Search for the cell housing the specified text and yield its [x, y] center coordinate. 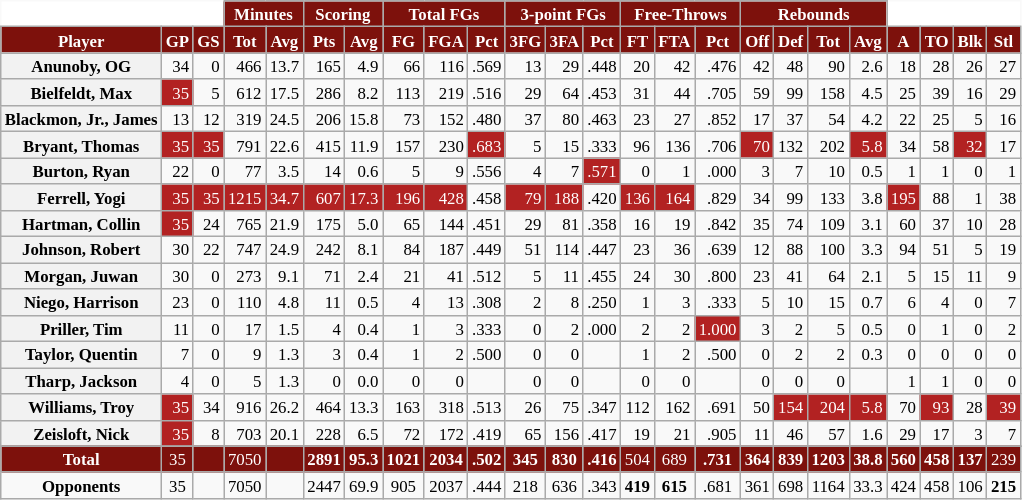
466 [245, 66]
69.9 [364, 486]
560 [904, 459]
20 [638, 66]
106 [970, 486]
4.2 [868, 119]
Zeisloft, Nick [82, 433]
.502 [487, 459]
A [904, 40]
3.5 [285, 171]
31 [638, 93]
20.1 [285, 433]
318 [446, 407]
Opponents [82, 486]
Johnson, Robert [82, 250]
.343 [602, 486]
73 [403, 119]
345 [525, 459]
698 [790, 486]
747 [245, 250]
GS [208, 40]
273 [245, 276]
.480 [487, 119]
916 [245, 407]
218 [525, 486]
0.6 [364, 171]
2891 [324, 459]
0.0 [364, 381]
93 [936, 407]
5.0 [364, 224]
Minutes [264, 14]
113 [403, 93]
.449 [487, 250]
839 [790, 459]
.731 [718, 459]
74 [790, 224]
FG [403, 40]
172 [446, 433]
607 [324, 197]
2034 [446, 459]
Pts [324, 40]
195 [904, 197]
84 [403, 250]
219 [446, 93]
FT [638, 40]
54 [828, 119]
.420 [602, 197]
.513 [487, 407]
3.1 [868, 224]
765 [245, 224]
50 [758, 407]
Hartman, Collin [82, 224]
.453 [602, 93]
Bielfeldt, Max [82, 93]
4.9 [364, 66]
.444 [487, 486]
Free-Throws [681, 14]
71 [324, 276]
Total [82, 459]
1.000 [718, 328]
Priller, Tim [82, 328]
230 [446, 145]
13.3 [364, 407]
905 [403, 486]
.571 [602, 171]
215 [1004, 486]
0.7 [868, 302]
.358 [602, 224]
Blk [970, 40]
.706 [718, 145]
.458 [487, 197]
44 [674, 93]
3.8 [868, 197]
188 [564, 197]
46 [790, 433]
424 [904, 486]
75 [564, 407]
59 [758, 93]
6 [904, 302]
14 [324, 171]
615 [674, 486]
419 [638, 486]
158 [828, 93]
.569 [487, 66]
703 [245, 433]
202 [828, 145]
319 [245, 119]
110 [245, 302]
58 [936, 145]
79 [525, 197]
2.6 [868, 66]
228 [324, 433]
90 [828, 66]
242 [324, 250]
TO [936, 40]
504 [638, 459]
22.6 [285, 145]
.455 [602, 276]
165 [324, 66]
38 [1004, 197]
2037 [446, 486]
GP [178, 40]
57 [828, 433]
206 [324, 119]
Scoring [342, 14]
38.8 [868, 459]
24.5 [285, 119]
.516 [487, 93]
FGA [446, 40]
36 [674, 250]
Williams, Troy [82, 407]
.905 [718, 433]
48 [790, 66]
Stl [1004, 40]
2.4 [364, 276]
Blackmon, Jr., James [82, 119]
1021 [403, 459]
164 [674, 197]
187 [446, 250]
.683 [487, 145]
2447 [324, 486]
791 [245, 145]
4.8 [285, 302]
.691 [718, 407]
Def [790, 40]
3FA [564, 40]
361 [758, 486]
FTA [674, 40]
.451 [487, 224]
Taylor, Quentin [82, 355]
.800 [718, 276]
34.7 [285, 197]
3-point FGs [562, 14]
.250 [602, 302]
66 [403, 66]
26.2 [285, 407]
1.6 [868, 433]
80 [564, 119]
112 [638, 407]
0.3 [868, 355]
.556 [487, 171]
33.3 [868, 486]
1.5 [285, 328]
18 [904, 66]
.512 [487, 276]
.308 [487, 302]
636 [564, 486]
Player [82, 40]
114 [564, 250]
2.1 [868, 276]
415 [324, 145]
116 [446, 66]
.463 [602, 119]
3.3 [868, 250]
77 [245, 171]
Rebounds [814, 14]
100 [828, 250]
3FG [525, 40]
81 [564, 224]
60 [904, 224]
72 [403, 433]
.639 [718, 250]
.476 [718, 66]
17.3 [364, 197]
.417 [602, 433]
.705 [718, 93]
196 [403, 197]
428 [446, 197]
239 [1004, 459]
Bryant, Thomas [82, 145]
1164 [828, 486]
95.3 [364, 459]
13.7 [285, 66]
156 [564, 433]
.448 [602, 66]
.347 [602, 407]
11.9 [364, 145]
612 [245, 93]
204 [828, 407]
154 [790, 407]
163 [403, 407]
137 [970, 459]
24.9 [285, 250]
Ferrell, Yogi [82, 197]
152 [446, 119]
133 [828, 197]
830 [564, 459]
9.1 [285, 276]
8.1 [364, 250]
6.5 [364, 433]
Off [758, 40]
.842 [718, 224]
Anunoby, OG [82, 66]
1203 [828, 459]
689 [674, 459]
.416 [602, 459]
8.2 [364, 93]
464 [324, 407]
Total FGs [444, 14]
21.9 [285, 224]
32 [970, 145]
15.8 [364, 119]
109 [828, 224]
.681 [718, 486]
Burton, Ryan [82, 171]
Morgan, Juwan [82, 276]
132 [790, 145]
96 [638, 145]
157 [403, 145]
286 [324, 93]
Niego, Harrison [82, 302]
144 [446, 224]
.419 [487, 433]
17.5 [285, 93]
364 [758, 459]
.447 [602, 250]
162 [674, 407]
1215 [245, 197]
94 [904, 250]
.829 [718, 197]
4.5 [868, 93]
.852 [718, 119]
Tharp, Jackson [82, 381]
175 [324, 224]
